Locate the cell with the specified text and output its [x, y] center coordinate. 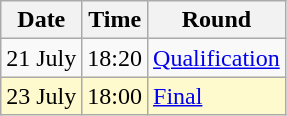
Time [115, 20]
Date [42, 20]
Final [217, 96]
18:00 [115, 96]
18:20 [115, 58]
21 July [42, 58]
23 July [42, 96]
Qualification [217, 58]
Round [217, 20]
